Output the (x, y) coordinate of the center of the cell containing the given text.  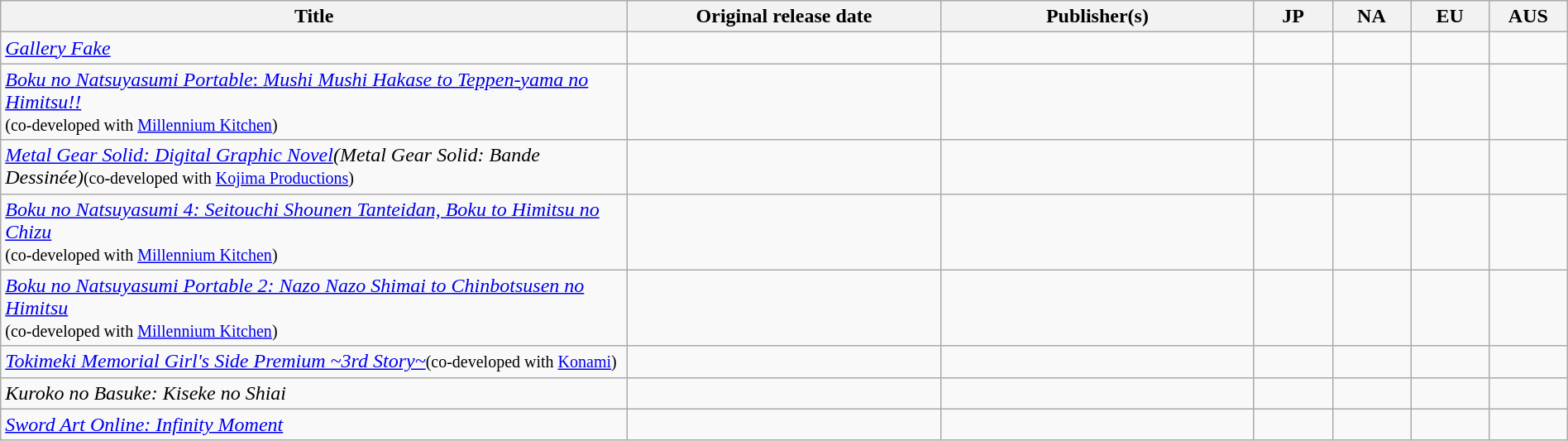
Title (314, 17)
Original release date (784, 17)
Metal Gear Solid: Digital Graphic Novel(Metal Gear Solid: Bande Dessinée)(co-developed with Kojima Productions) (314, 167)
Boku no Natsuyasumi Portable: Mushi Mushi Hakase to Teppen-yama no Himitsu!!(co-developed with Millennium Kitchen) (314, 102)
Publisher(s) (1097, 17)
Boku no Natsuyasumi Portable 2: Nazo Nazo Shimai to Chinbotsusen no Himitsu(co-developed with Millennium Kitchen) (314, 308)
JP (1293, 17)
NA (1371, 17)
Gallery Fake (314, 48)
Tokimeki Memorial Girl's Side Premium ~3rd Story~(co-developed with Konami) (314, 362)
Sword Art Online: Infinity Moment (314, 424)
EU (1451, 17)
Boku no Natsuyasumi 4: Seitouchi Shounen Tanteidan, Boku to Himitsu no Chizu(co-developed with Millennium Kitchen) (314, 232)
AUS (1528, 17)
Kuroko no Basuke: Kiseke no Shiai (314, 393)
